Output the (x, y) coordinate of the center of the cell containing the given text.  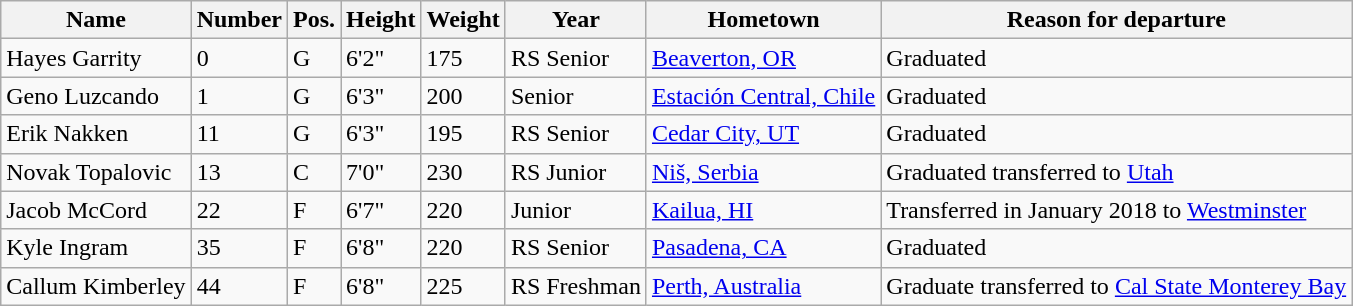
Name (96, 20)
Height (381, 20)
Junior (576, 210)
Graduate transferred to Cal State Monterey Bay (1116, 286)
6'2" (381, 58)
13 (239, 172)
Niš, Serbia (763, 172)
Hometown (763, 20)
22 (239, 210)
44 (239, 286)
C (314, 172)
1 (239, 96)
Number (239, 20)
Weight (463, 20)
Jacob McCord (96, 210)
175 (463, 58)
RS Freshman (576, 286)
Geno Luzcando (96, 96)
RS Junior (576, 172)
Callum Kimberley (96, 286)
7'0" (381, 172)
0 (239, 58)
Senior (576, 96)
Beaverton, OR (763, 58)
Pos. (314, 20)
Novak Topalovic (96, 172)
Graduated transferred to Utah (1116, 172)
Cedar City, UT (763, 134)
Kyle Ingram (96, 248)
Kailua, HI (763, 210)
11 (239, 134)
Reason for departure (1116, 20)
230 (463, 172)
200 (463, 96)
225 (463, 286)
Perth, Australia (763, 286)
6'7" (381, 210)
35 (239, 248)
195 (463, 134)
Pasadena, CA (763, 248)
Estación Central, Chile (763, 96)
Erik Nakken (96, 134)
Transferred in January 2018 to Westminster (1116, 210)
Year (576, 20)
Hayes Garrity (96, 58)
